Output the (x, y) coordinate of the center of the cell containing the given text.  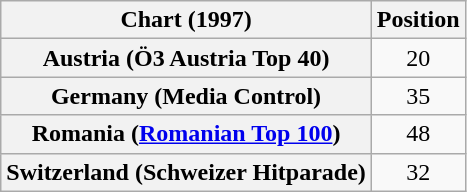
32 (418, 172)
Position (418, 20)
35 (418, 96)
48 (418, 134)
Austria (Ö3 Austria Top 40) (186, 58)
Germany (Media Control) (186, 96)
Switzerland (Schweizer Hitparade) (186, 172)
Romania (Romanian Top 100) (186, 134)
20 (418, 58)
Chart (1997) (186, 20)
